From the cell containing the given text, extract its center point as (X, Y) coordinate. 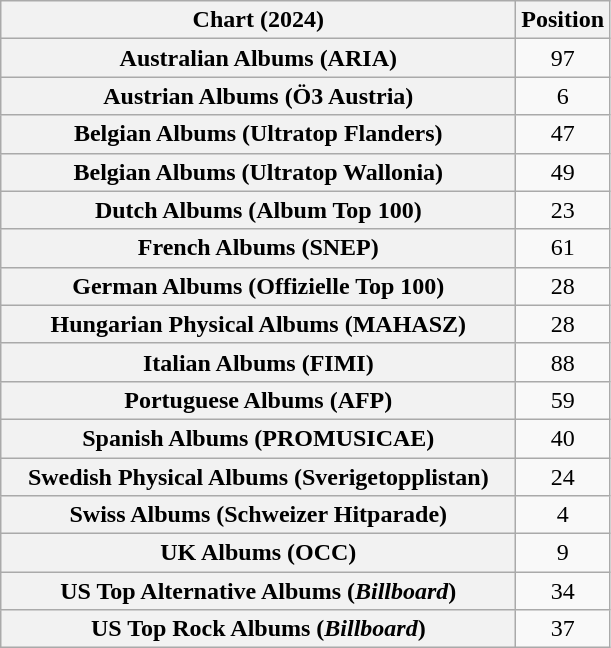
88 (563, 362)
Australian Albums (ARIA) (258, 58)
97 (563, 58)
Portuguese Albums (AFP) (258, 400)
34 (563, 591)
Hungarian Physical Albums (MAHASZ) (258, 324)
Swiss Albums (Schweizer Hitparade) (258, 515)
US Top Alternative Albums (Billboard) (258, 591)
6 (563, 96)
UK Albums (OCC) (258, 553)
Spanish Albums (PROMUSICAE) (258, 438)
US Top Rock Albums (Billboard) (258, 629)
Italian Albums (FIMI) (258, 362)
49 (563, 172)
Austrian Albums (Ö3 Austria) (258, 96)
9 (563, 553)
61 (563, 248)
Dutch Albums (Album Top 100) (258, 210)
Swedish Physical Albums (Sverigetopplistan) (258, 477)
47 (563, 134)
4 (563, 515)
Chart (2024) (258, 20)
40 (563, 438)
Position (563, 20)
59 (563, 400)
French Albums (SNEP) (258, 248)
Belgian Albums (Ultratop Wallonia) (258, 172)
23 (563, 210)
German Albums (Offizielle Top 100) (258, 286)
37 (563, 629)
Belgian Albums (Ultratop Flanders) (258, 134)
24 (563, 477)
